Search for the cell housing the specified text and yield its (X, Y) center coordinate. 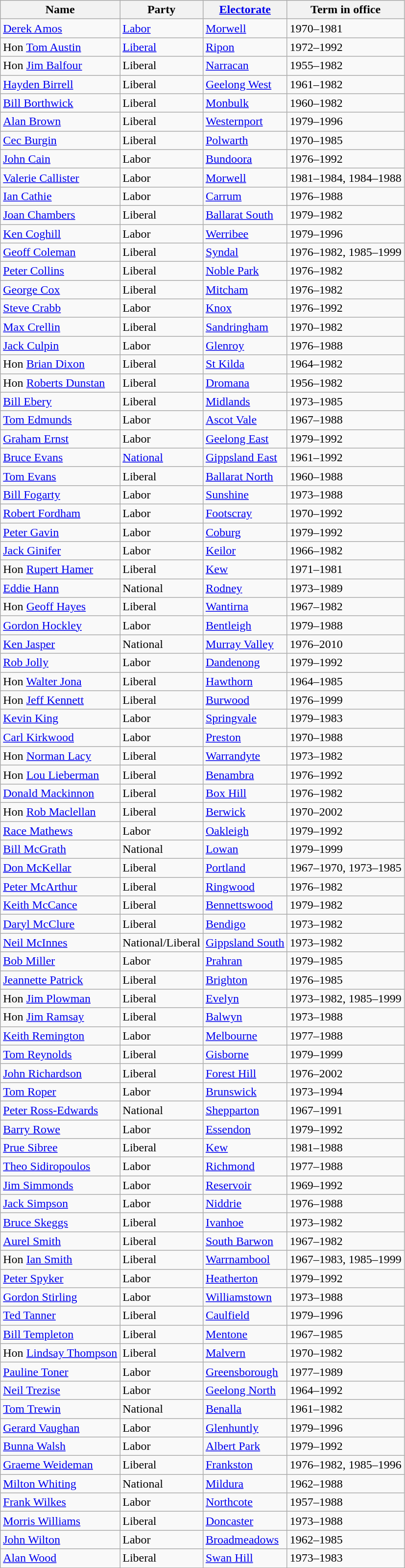
Glenhuntly (245, 1428)
Evelyn (245, 998)
Glenroy (245, 346)
1976–2010 (346, 644)
Ian Cathie (60, 196)
Balwyn (245, 1017)
Swan Hill (245, 1558)
Max Crellin (60, 327)
Graeme Weideman (60, 1465)
Peter Ross-Edwards (60, 1110)
Hon Lou Lieberman (60, 774)
Theo Sidiropoulos (60, 1167)
Essendon (245, 1129)
Portland (245, 868)
1967–1970, 1973–1985 (346, 868)
Preston (245, 737)
Box Hill (245, 793)
Coburg (245, 532)
1964–1992 (346, 1390)
1957–1988 (346, 1502)
Ballarat North (245, 476)
Jack Ginifer (60, 551)
Westernport (245, 122)
Lowan (245, 849)
Brighton (245, 980)
Bill Borthwick (60, 103)
Ascot Vale (245, 420)
Hon Lindsay Thompson (60, 1353)
Hon Rupert Hamer (60, 570)
Hon Brian Dixon (60, 364)
Benambra (245, 774)
1962–1988 (346, 1484)
Malvern (245, 1353)
Gerard Vaughan (60, 1428)
Noble Park (245, 271)
1973–1985 (346, 401)
1970–1992 (346, 513)
1973–1989 (346, 588)
Warrandyte (245, 756)
Daryl McClure (60, 924)
1979–1983 (346, 719)
1964–1985 (346, 681)
1960–1982 (346, 103)
Broadmeadows (245, 1540)
Shepparton (245, 1110)
Ken Jasper (60, 644)
Niddrie (245, 1204)
Gippsland East (245, 457)
Name (60, 10)
Hon Norman Lacy (60, 756)
1972–1992 (346, 47)
Hon Jim Ramsay (60, 1017)
Forest Hill (245, 1073)
1976–1985 (346, 980)
Ivanhoe (245, 1222)
1970–1988 (346, 737)
Oakleigh (245, 831)
1962–1985 (346, 1540)
Sandringham (245, 327)
Ken Coghill (60, 234)
1967–1988 (346, 420)
Monbulk (245, 103)
Pauline Toner (60, 1371)
Hayden Birrell (60, 84)
1955–1982 (346, 66)
1970–1985 (346, 140)
Bentleigh (245, 625)
Hon Jim Plowman (60, 998)
Kevin King (60, 719)
1979–1985 (346, 961)
Gordon Stirling (60, 1297)
Bennettswood (245, 905)
Brunswick (245, 1092)
1973–1982, 1985–1999 (346, 998)
Gippsland South (245, 943)
1971–1981 (346, 570)
Rodney (245, 588)
Rob Jolly (60, 663)
1967–1991 (346, 1110)
Barry Rowe (60, 1129)
Don McKellar (60, 868)
Northcote (245, 1502)
Keith McCance (60, 905)
Geelong West (245, 84)
Hon Roberts Dunstan (60, 383)
Cec Burgin (60, 140)
Bob Miller (60, 961)
1976–1982, 1985–1996 (346, 1465)
1970–2002 (346, 812)
Bruce Skeggs (60, 1222)
Geelong North (245, 1390)
1961–1992 (346, 457)
Ted Tanner (60, 1316)
1976–2002 (346, 1073)
Robert Fordham (60, 513)
Keith Remington (60, 1036)
Tom Trewin (60, 1409)
Alan Wood (60, 1558)
Eddie Hann (60, 588)
Jim Simmonds (60, 1185)
Tom Evans (60, 476)
Jack Simpson (60, 1204)
Footscray (245, 513)
Springvale (245, 719)
Peter Collins (60, 271)
Bill McGrath (60, 849)
Steve Crabb (60, 308)
Bruce Evans (60, 457)
Tom Edmunds (60, 420)
Syndal (245, 252)
Greensborough (245, 1371)
Graham Ernst (60, 439)
Warrnambool (245, 1260)
Joan Chambers (60, 215)
Peter McArthur (60, 887)
1973–1994 (346, 1092)
Geelong East (245, 439)
Benalla (245, 1409)
Caulfield (245, 1316)
Hon Walter Jona (60, 681)
Williamstown (245, 1297)
Aurel Smith (60, 1241)
Geoff Coleman (60, 252)
1976–1982, 1985–1999 (346, 252)
Tom Roper (60, 1092)
Bill Ebery (60, 401)
National/Liberal (162, 943)
Tom Reynolds (60, 1054)
Valerie Callister (60, 177)
Prahran (245, 961)
Milton Whiting (60, 1484)
Peter Spyker (60, 1278)
Dandenong (245, 663)
Narracan (245, 66)
Ballarat South (245, 215)
George Cox (60, 290)
Mildura (245, 1484)
Hawthorn (245, 681)
Albert Park (245, 1446)
Hon Jim Balfour (60, 66)
Hon Rob Maclellan (60, 812)
Electorate (245, 10)
Peter Gavin (60, 532)
Dromana (245, 383)
Ringwood (245, 887)
1976–1999 (346, 700)
Jack Culpin (60, 346)
Doncaster (245, 1521)
1973–1983 (346, 1558)
1956–1982 (346, 383)
Mitcham (245, 290)
1981–1984, 1984–1988 (346, 177)
Jeannette Patrick (60, 980)
Keilor (245, 551)
Reservoir (245, 1185)
Term in office (346, 10)
Carl Kirkwood (60, 737)
Sunshine (245, 495)
1967–1985 (346, 1334)
Neil McInnes (60, 943)
Bunna Walsh (60, 1446)
Frankston (245, 1465)
Frank Wilkes (60, 1502)
Party (162, 10)
Bundoora (245, 159)
Bill Templeton (60, 1334)
Race Mathews (60, 831)
1964–1982 (346, 364)
Werribee (245, 234)
John Richardson (60, 1073)
1981–1988 (346, 1148)
Hon Geoff Hayes (60, 607)
Morris Williams (60, 1521)
Heatherton (245, 1278)
1966–1982 (346, 551)
1960–1988 (346, 476)
Hon Tom Austin (60, 47)
St Kilda (245, 364)
Neil Trezise (60, 1390)
Midlands (245, 401)
Hon Jeff Kennett (60, 700)
Prue Sibree (60, 1148)
Melbourne (245, 1036)
Gisborne (245, 1054)
Bendigo (245, 924)
Murray Valley (245, 644)
Richmond (245, 1167)
Bill Fogarty (60, 495)
1970–1981 (346, 28)
1969–1992 (346, 1185)
Burwood (245, 700)
Ripon (245, 47)
South Barwon (245, 1241)
1979–1988 (346, 625)
Berwick (245, 812)
Wantirna (245, 607)
Gordon Hockley (60, 625)
1967–1983, 1985–1999 (346, 1260)
John Wilton (60, 1540)
Carrum (245, 196)
Hon Ian Smith (60, 1260)
Mentone (245, 1334)
Knox (245, 308)
John Cain (60, 159)
Donald Mackinnon (60, 793)
Polwarth (245, 140)
Alan Brown (60, 122)
1977–1989 (346, 1371)
Derek Amos (60, 28)
